Output the (x, y) coordinate of the center of the cell containing the given text.  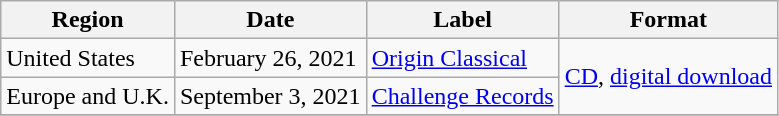
Europe and U.K. (88, 96)
Format (668, 20)
Challenge Records (462, 96)
February 26, 2021 (270, 58)
Label (462, 20)
United States (88, 58)
CD, digital download (668, 77)
Date (270, 20)
Origin Classical (462, 58)
September 3, 2021 (270, 96)
Region (88, 20)
